Output the [x, y] coordinate of the center of the cell containing the given text.  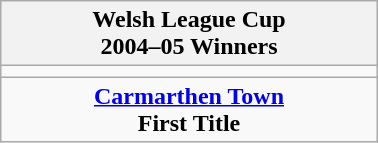
Carmarthen TownFirst Title [189, 110]
Welsh League Cup 2004–05 Winners [189, 34]
